Search for the cell housing the specified text and yield its (X, Y) center coordinate. 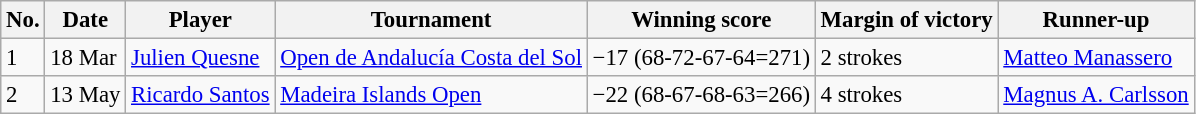
1 (23, 58)
Julien Quesne (200, 58)
13 May (86, 95)
Matteo Manassero (1096, 58)
Player (200, 20)
2 strokes (906, 58)
2 (23, 95)
−22 (68-67-68-63=266) (701, 95)
Ricardo Santos (200, 95)
18 Mar (86, 58)
Madeira Islands Open (431, 95)
−17 (68-72-67-64=271) (701, 58)
Runner-up (1096, 20)
No. (23, 20)
Margin of victory (906, 20)
4 strokes (906, 95)
Tournament (431, 20)
Magnus A. Carlsson (1096, 95)
Winning score (701, 20)
Open de Andalucía Costa del Sol (431, 58)
Date (86, 20)
